Provide the (x, y) coordinate of the cell's center where the given text is located.  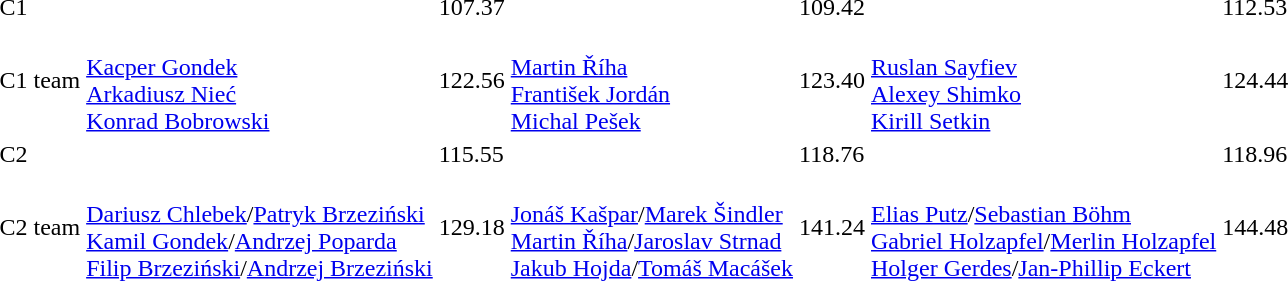
115.55 (472, 154)
Ruslan SayfievAlexey ShimkoKirill Setkin (1044, 80)
123.40 (832, 80)
Martin ŘíhaFrantišek JordánMichal Pešek (652, 80)
Kacper GondekArkadiusz NiećKonrad Bobrowski (260, 80)
122.56 (472, 80)
118.76 (832, 154)
